Search for the cell housing the specified text and yield its (x, y) center coordinate. 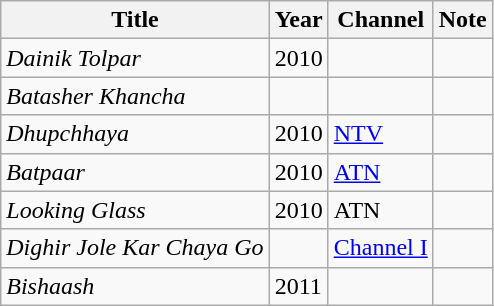
Channel (380, 20)
Note (462, 20)
Dainik Tolpar (135, 58)
Bishaash (135, 286)
Batasher Khancha (135, 96)
NTV (380, 134)
Title (135, 20)
Dighir Jole Kar Chaya Go (135, 248)
2011 (298, 286)
Looking Glass (135, 210)
Dhupchhaya (135, 134)
Year (298, 20)
Channel I (380, 248)
Batpaar (135, 172)
